Detect which cell encompasses the target text, then output its (X, Y) center coordinate. 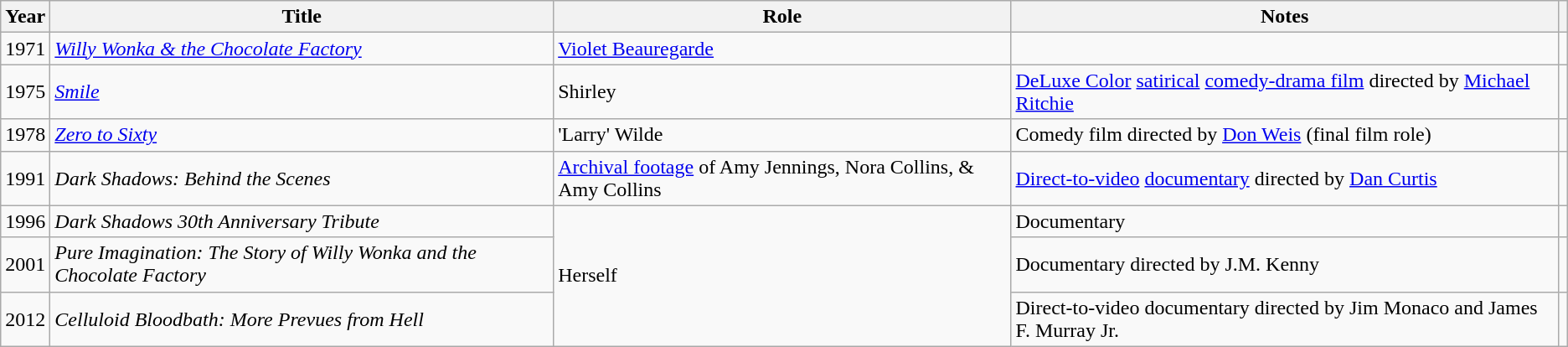
Shirley (782, 92)
DeLuxe Color satirical comedy-drama film directed by Michael Ritchie (1285, 92)
Documentary directed by J.M. Kenny (1285, 265)
Direct-to-video documentary directed by Jim Monaco and James F. Murray Jr. (1285, 319)
Archival footage of Amy Jennings, Nora Collins, & Amy Collins (782, 178)
Violet Beauregarde (782, 49)
1991 (25, 178)
Zero to Sixty (302, 135)
1978 (25, 135)
Pure Imagination: The Story of Willy Wonka and the Chocolate Factory (302, 265)
Herself (782, 276)
1996 (25, 221)
'Larry' Wilde (782, 135)
Year (25, 17)
Dark Shadows 30th Anniversary Tribute (302, 221)
1975 (25, 92)
Celluloid Bloodbath: More Prevues from Hell (302, 319)
Notes (1285, 17)
2001 (25, 265)
2012 (25, 319)
Documentary (1285, 221)
Willy Wonka & the Chocolate Factory (302, 49)
Direct-to-video documentary directed by Dan Curtis (1285, 178)
Role (782, 17)
Smile (302, 92)
1971 (25, 49)
Dark Shadows: Behind the Scenes (302, 178)
Title (302, 17)
Comedy film directed by Don Weis (final film role) (1285, 135)
